Output the [X, Y] coordinate of the center of the cell containing the given text.  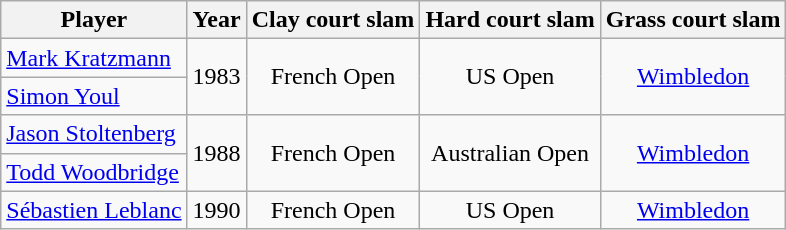
Grass court slam [693, 20]
Hard court slam [510, 20]
1990 [216, 210]
1983 [216, 77]
Australian Open [510, 153]
Todd Woodbridge [94, 172]
1988 [216, 153]
Player [94, 20]
Sébastien Leblanc [94, 210]
Mark Kratzmann [94, 58]
Simon Youl [94, 96]
Clay court slam [333, 20]
Year [216, 20]
Jason Stoltenberg [94, 134]
